Scan for the cell matching the given text and deliver its (X, Y) coordinate at center. 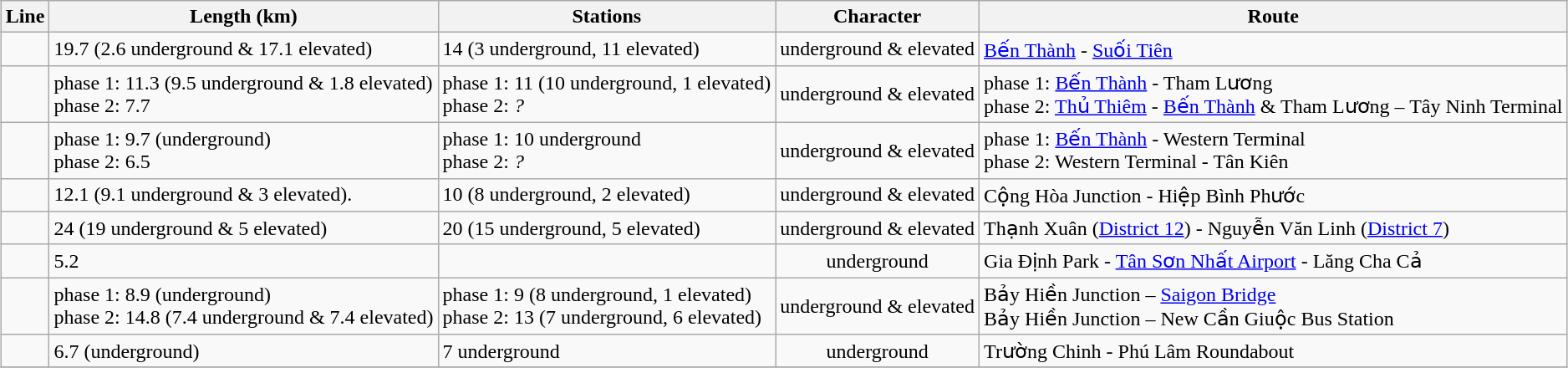
14 (3 underground, 11 elevated) (607, 49)
phase 1: 9 (8 underground, 1 elevated)phase 2: 13 (7 underground, 6 elevated) (607, 306)
phase 1: 11.3 (9.5 underground & 1.8 elevated)phase 2: 7.7 (244, 94)
6.7 (underground) (244, 351)
10 (8 underground, 2 elevated) (607, 195)
phase 1: 9.7 (underground)phase 2: 6.5 (244, 151)
Cộng Hòa Junction - Hiệp Bình Phước (1274, 195)
phase 1: 11 (10 underground, 1 elevated)phase 2: ? (607, 94)
Character (878, 17)
Gia Định Park - Tân Sơn Nhất Airport - Lăng Cha Cả (1274, 261)
20 (15 underground, 5 elevated) (607, 228)
Length (km) (244, 17)
24 (19 underground & 5 elevated) (244, 228)
5.2 (244, 261)
Line (25, 17)
Route (1274, 17)
phase 1: 10 undergroundphase 2: ? (607, 151)
Trường Chinh - Phú Lâm Roundabout (1274, 351)
phase 1: 8.9 (underground)phase 2: 14.8 (7.4 underground & 7.4 elevated) (244, 306)
phase 1: Bến Thành - Western Terminalphase 2: Western Terminal - Tân Kiên (1274, 151)
12.1 (9.1 underground & 3 elevated). (244, 195)
Stations (607, 17)
7 underground (607, 351)
Bảy Hiền Junction – Saigon BridgeBảy Hiền Junction – New Cần Giuộc Bus Station (1274, 306)
phase 1: Bến Thành - Tham Lươngphase 2: Thủ Thiêm - Bến Thành & Tham Lương – Tây Ninh Terminal (1274, 94)
Bến Thành - Suối Tiên (1274, 49)
Thạnh Xuân (District 12) - Nguyễn Văn Linh (District 7) (1274, 228)
19.7 (2.6 underground & 17.1 elevated) (244, 49)
